Search for the cell housing the specified text and yield its [x, y] center coordinate. 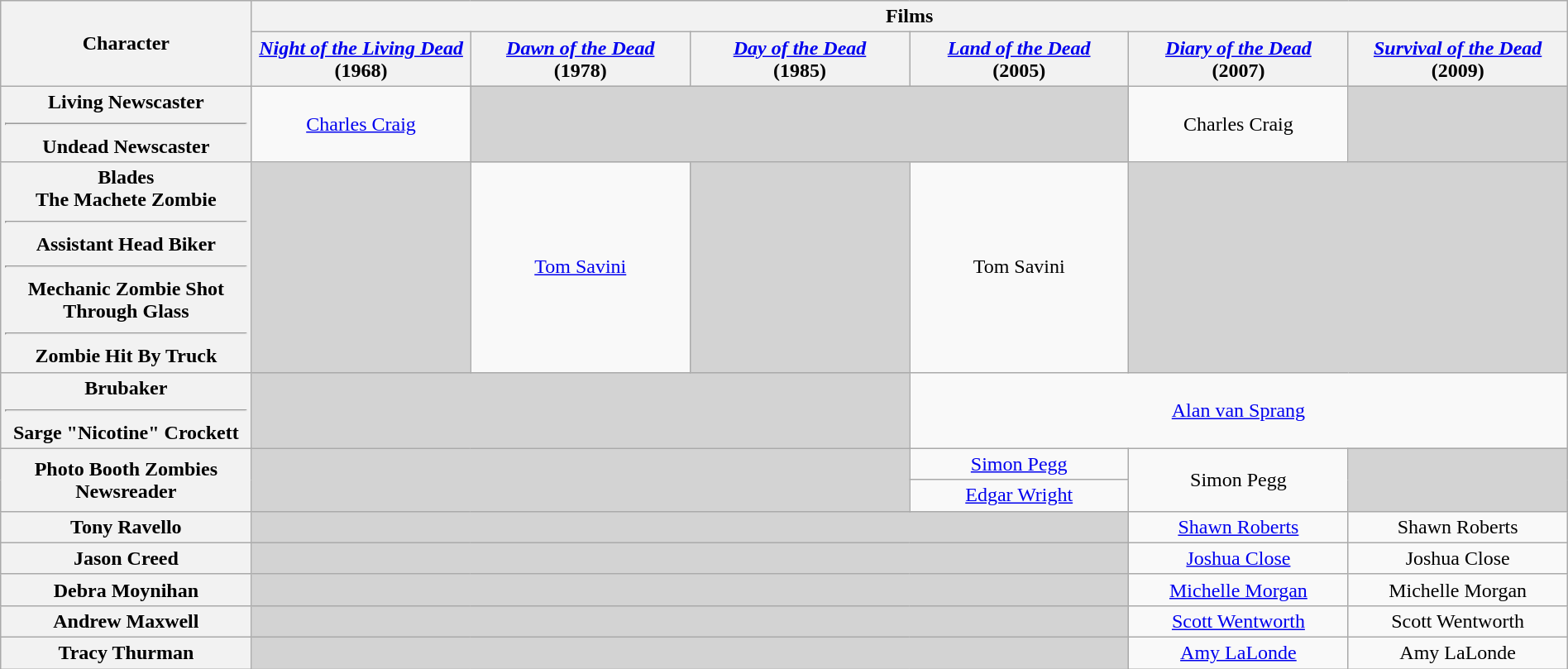
BrubakerSarge "Nicotine" Crockett [126, 410]
Survival of the Dead(2009) [1457, 60]
Night of the Living Dead(1968) [361, 60]
Day of the Dead(1985) [799, 60]
Living NewscasterUndead Newscaster [126, 124]
Tony Ravello [126, 527]
Tracy Thurman [126, 652]
Land of the Dead(2005) [1019, 60]
BladesThe Machete ZombieAssistant Head BikerMechanic Zombie Shot Through GlassZombie Hit By Truck [126, 267]
Dawn of the Dead(1978) [581, 60]
Character [126, 43]
Photo Booth ZombiesNewsreader [126, 480]
Diary of the Dead(2007) [1239, 60]
Debra Moynihan [126, 590]
Jason Creed [126, 558]
Alan van Sprang [1239, 410]
Films [910, 17]
Edgar Wright [1019, 495]
Andrew Maxwell [126, 621]
